Output the [x, y] coordinate of the center of the cell containing the given text.  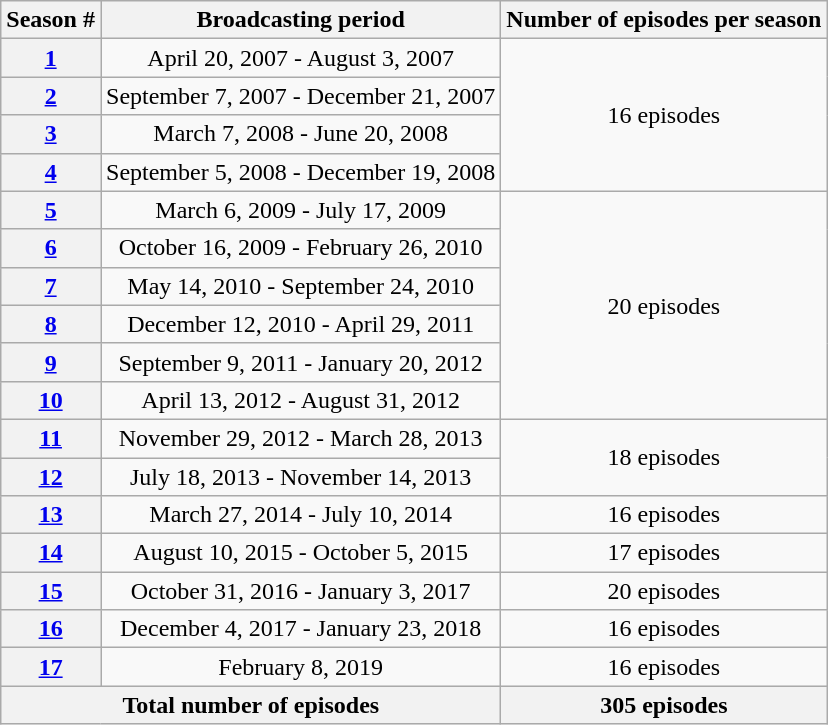
May 14, 2010 - September 24, 2010 [300, 286]
August 10, 2015 - October 5, 2015 [300, 553]
13 [51, 515]
7 [51, 286]
Season # [51, 20]
3 [51, 134]
September 9, 2011 - January 20, 2012 [300, 362]
December 12, 2010 - April 29, 2011 [300, 324]
15 [51, 591]
11 [51, 438]
9 [51, 362]
5 [51, 210]
July 18, 2013 - November 14, 2013 [300, 477]
April 20, 2007 - August 3, 2007 [300, 58]
305 episodes [664, 705]
December 4, 2017 - January 23, 2018 [300, 629]
10 [51, 400]
2 [51, 96]
April 13, 2012 - August 31, 2012 [300, 400]
14 [51, 553]
17 episodes [664, 553]
8 [51, 324]
12 [51, 477]
October 31, 2016 - January 3, 2017 [300, 591]
16 [51, 629]
6 [51, 248]
4 [51, 172]
Number of episodes per season [664, 20]
17 [51, 667]
1 [51, 58]
18 episodes [664, 457]
November 29, 2012 - March 28, 2013 [300, 438]
March 7, 2008 - June 20, 2008 [300, 134]
March 6, 2009 - July 17, 2009 [300, 210]
Broadcasting period [300, 20]
October 16, 2009 - February 26, 2010 [300, 248]
Total number of episodes [251, 705]
September 5, 2008 - December 19, 2008 [300, 172]
February 8, 2019 [300, 667]
September 7, 2007 - December 21, 2007 [300, 96]
March 27, 2014 - July 10, 2014 [300, 515]
